Capture the cell that displays the provided text and extract its (X, Y) central coordinate. 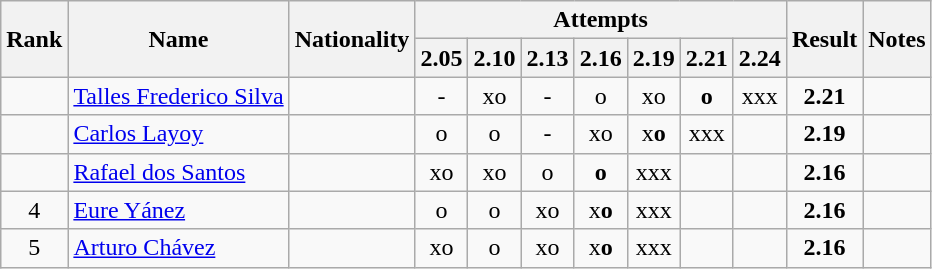
2.05 (442, 58)
Attempts (600, 20)
Rafael dos Santos (178, 172)
2.10 (494, 58)
Arturo Chávez (178, 248)
2.13 (548, 58)
Result (824, 39)
Nationality (352, 39)
Name (178, 39)
Talles Frederico Silva (178, 96)
Carlos Layoy (178, 134)
2.24 (760, 58)
Eure Yánez (178, 210)
4 (34, 210)
5 (34, 248)
Notes (897, 39)
Rank (34, 39)
